Provide the [x, y] coordinate of the cell's center where the given text is located.  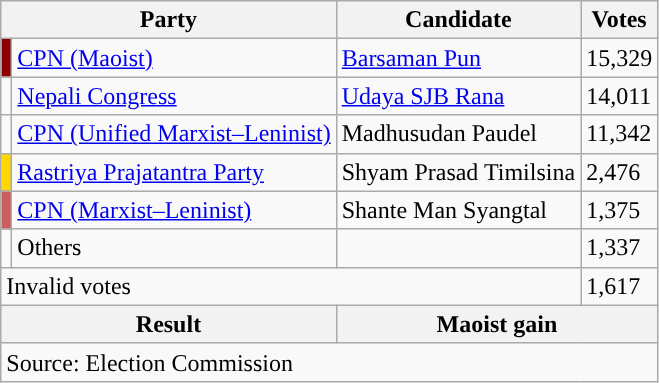
Invalid votes [291, 286]
Rastriya Prajatantra Party [174, 172]
Nepali Congress [174, 96]
2,476 [620, 172]
Source: Election Commission [330, 362]
Party [168, 20]
Shante Man Syangtal [458, 210]
1,617 [620, 286]
15,329 [620, 58]
Udaya SJB Rana [458, 96]
11,342 [620, 134]
CPN (Unified Marxist–Leninist) [174, 134]
1,337 [620, 248]
Maoist gain [496, 324]
CPN (Marxist–Leninist) [174, 210]
Madhusudan Paudel [458, 134]
Shyam Prasad Timilsina [458, 172]
Others [174, 248]
Votes [620, 20]
Candidate [458, 20]
Barsaman Pun [458, 58]
14,011 [620, 96]
CPN (Maoist) [174, 58]
1,375 [620, 210]
Result [168, 324]
